From the cell containing the given text, extract its center point as [X, Y] coordinate. 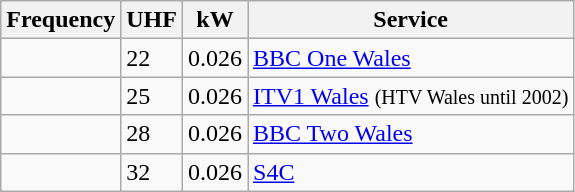
22 [152, 58]
UHF [152, 20]
28 [152, 134]
Service [411, 20]
BBC One Wales [411, 58]
S4C [411, 172]
ITV1 Wales (HTV Wales until 2002) [411, 96]
Frequency [61, 20]
BBC Two Wales [411, 134]
kW [214, 20]
25 [152, 96]
32 [152, 172]
